From the cell containing the given text, extract its center point as (x, y) coordinate. 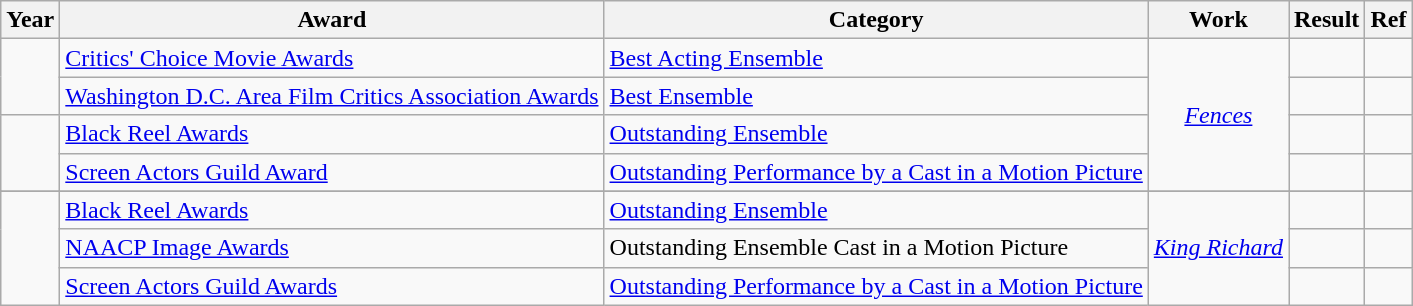
NAACP Image Awards (332, 248)
Screen Actors Guild Award (332, 172)
Fences (1218, 115)
Washington D.C. Area Film Critics Association Awards (332, 96)
Work (1218, 20)
Category (876, 20)
Best Acting Ensemble (876, 58)
King Richard (1218, 248)
Outstanding Ensemble Cast in a Motion Picture (876, 248)
Critics' Choice Movie Awards (332, 58)
Best Ensemble (876, 96)
Result (1326, 20)
Screen Actors Guild Awards (332, 286)
Award (332, 20)
Year (30, 20)
Ref (1388, 20)
